Extract the (X, Y) coordinate from the center of the cell holding the provided text.  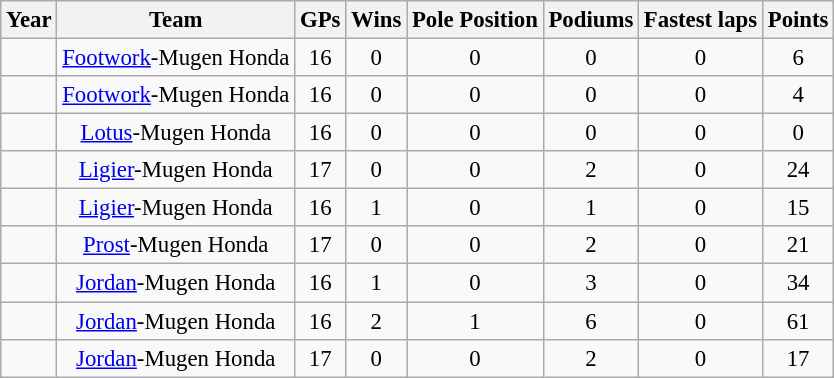
GPs (320, 20)
Prost-Mugen Honda (176, 245)
15 (798, 208)
Lotus-Mugen Honda (176, 133)
Fastest laps (701, 20)
Wins (376, 20)
Team (176, 20)
Points (798, 20)
3 (590, 283)
21 (798, 245)
24 (798, 170)
34 (798, 283)
Year (29, 20)
Podiums (590, 20)
Pole Position (476, 20)
61 (798, 321)
4 (798, 95)
